Return the (x, y) coordinate for the center point of the cell that contains the specified text.  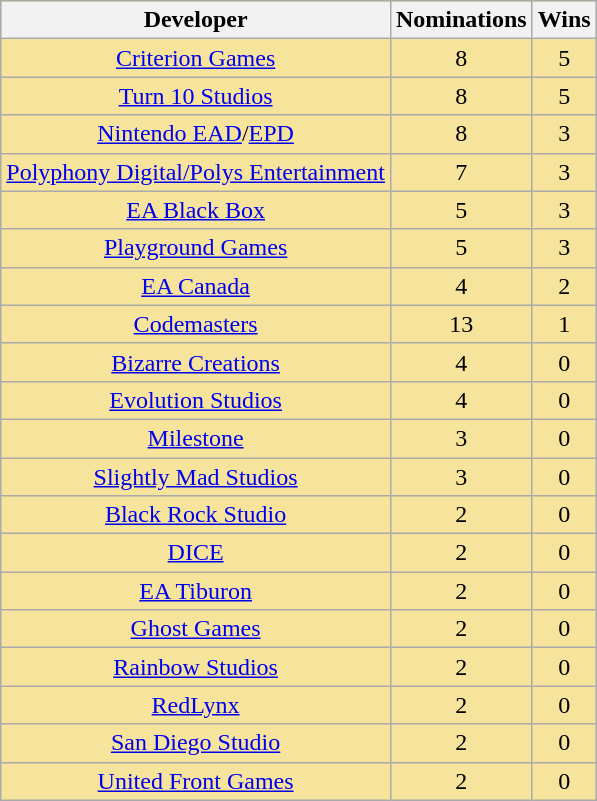
Evolution Studios (196, 400)
EA Tiburon (196, 591)
EA Canada (196, 286)
Slightly Mad Studios (196, 477)
Codemasters (196, 324)
Bizarre Creations (196, 362)
7 (461, 172)
1 (564, 324)
DICE (196, 553)
Wins (564, 20)
United Front Games (196, 781)
Turn 10 Studios (196, 96)
Milestone (196, 438)
RedLynx (196, 705)
Polyphony Digital/Polys Entertainment (196, 172)
13 (461, 324)
EA Black Box (196, 210)
Ghost Games (196, 629)
Nominations (461, 20)
Developer (196, 20)
Criterion Games (196, 58)
Playground Games (196, 248)
Black Rock Studio (196, 515)
Nintendo EAD/EPD (196, 134)
Rainbow Studios (196, 667)
San Diego Studio (196, 743)
